Return the (X, Y) coordinate for the center point of the cell that contains the specified text.  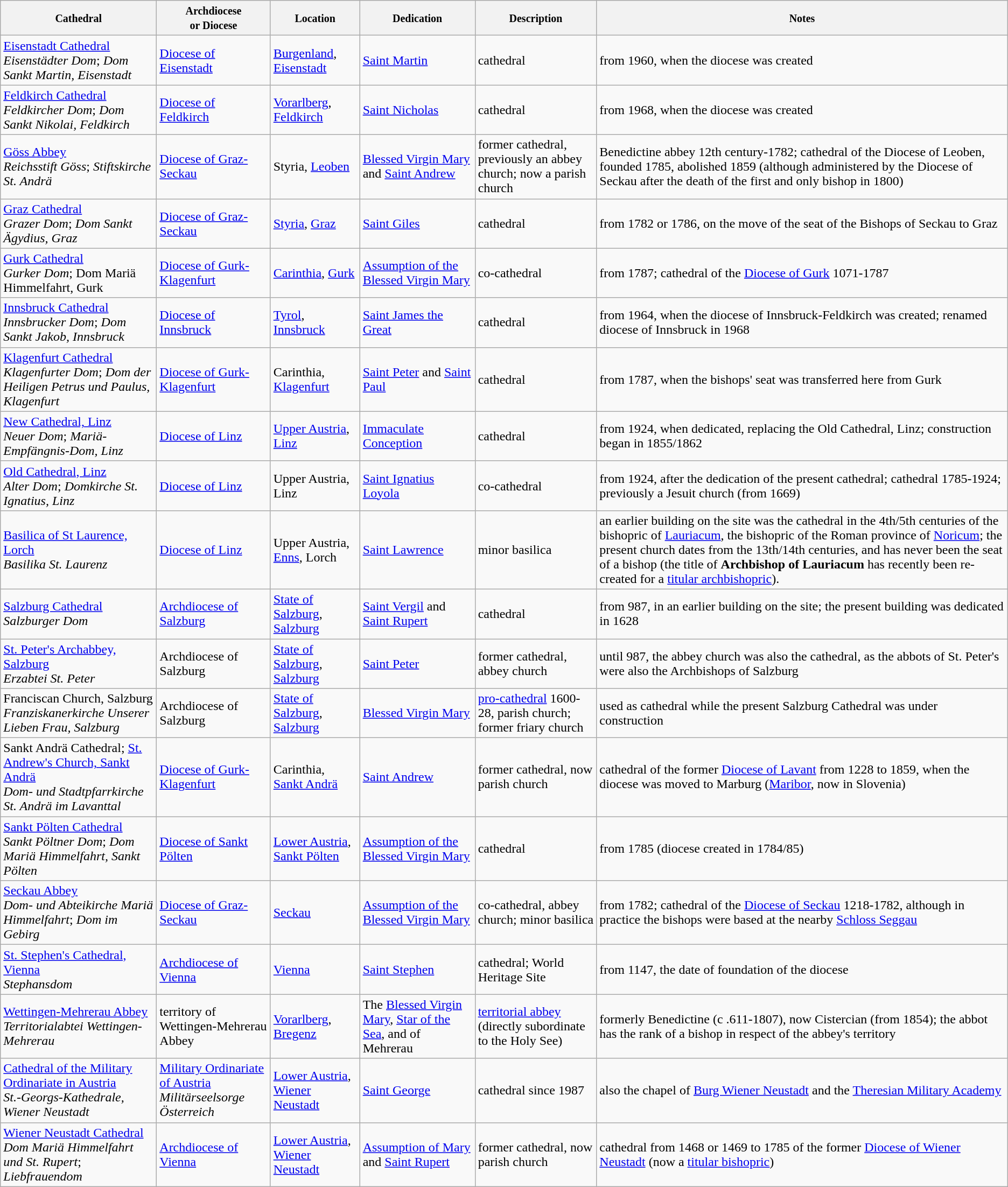
from 1924, after the dedication of the present cathedral; cathedral 1785-1924; previously a Jesuit church (from 1669) (802, 486)
Military Ordinariate of AustriaMilitärseelsorge Österreich (213, 1091)
Saint Andrew (417, 777)
Diocese of Innsbruck (213, 322)
Saint George (417, 1091)
Notes (802, 18)
Cathedral (79, 18)
Vorarlberg, Feldkirch (315, 110)
Dedication (417, 18)
cathedral from 1468 or 1469 to 1785 of the former Diocese of Wiener Neustadt (now a titular bishopric) (802, 1154)
Feldkirch CathedralFeldkircher Dom; Dom Sankt Nikolai, Feldkirch (79, 110)
from 1964, when the diocese of Innsbruck-Feldkirch was created; renamed diocese of Innsbruck in 1968 (802, 322)
Innsbruck CathedralInnsbrucker Dom; Dom Sankt Jakob, Innsbruck (79, 322)
Old Cathedral, LinzAlter Dom; Domkirche St. Ignatius, Linz (79, 486)
from 1787; cathedral of the Diocese of Gurk 1071-1787 (802, 273)
from 1960, when the diocese was created (802, 60)
Blessed Virgin Mary and Saint Andrew (417, 167)
Lower Austria, Sankt Pölten (315, 848)
Diocese of Feldkirch (213, 110)
Saint Giles (417, 223)
also the chapel of Burg Wiener Neustadt and the Theresian Military Academy (802, 1091)
St. Stephen's Cathedral, ViennaStephansdom (79, 970)
Cathedral of the Military Ordinariate in AustriaSt.-Georgs-Kathedrale, Wiener Neustadt (79, 1091)
Saint Stephen (417, 970)
Styria, Leoben (315, 167)
Location (315, 18)
Description (536, 18)
cathedral since 1987 (536, 1091)
Burgenland, Eisenstadt (315, 60)
cathedral; World Heritage Site (536, 970)
Carinthia, Klagenfurt (315, 379)
Saint Martin (417, 60)
from 1782 or 1786, on the move of the seat of the Bishops of Seckau to Graz (802, 223)
Basilica of St Laurence, LorchBasilika St. Laurenz (79, 550)
former cathedral, previously an abbey church; now a parish church (536, 167)
used as cathedral while the present Salzburg Cathedral was under construction (802, 713)
Carinthia, Sankt Andrä (315, 777)
Klagenfurt CathedralKlagenfurter Dom; Dom der Heiligen Petrus und Paulus, Klagenfurt (79, 379)
Archdioceseor Diocese (213, 18)
Saint Vergil and Saint Rupert (417, 614)
Salzburg CathedralSalzburger Dom (79, 614)
Eisenstadt CathedralEisenstädter Dom; Dom Sankt Martin, Eisenstadt (79, 60)
cathedral of the former Diocese of Lavant from 1228 to 1859, when the diocese was moved to Marburg (Maribor, now in Slovenia) (802, 777)
Immaculate Conception (417, 436)
Graz CathedralGrazer Dom; Dom Sankt Ägydius, Graz (79, 223)
Seckau AbbeyDom- und Abteikirche Mariä Himmelfahrt; Dom im Gebirg (79, 913)
Assumption of Mary and Saint Rupert (417, 1154)
from 1968, when the diocese was created (802, 110)
The Blessed Virgin Mary, Star of the Sea, and of Mehrerau (417, 1026)
Diocese of Eisenstadt (213, 60)
from 1147, the date of foundation of the diocese (802, 970)
Wiener Neustadt CathedralDom Mariä Himmelfahrt und St. Rupert; Liebfrauendom (79, 1154)
Saint James the Great (417, 322)
Saint Peter and Saint Paul (417, 379)
Franciscan Church, SalzburgFranziskanerkirche Unserer Lieben Frau, Salzburg (79, 713)
until 987, the abbey church was also the cathedral, as the abbots of St. Peter's were also the Archbishops of Salzburg (802, 663)
territory of Wettingen-Mehrerau Abbey (213, 1026)
Tyrol, Innsbruck (315, 322)
from 987, in an earlier building on the site; the present building was dedicated in 1628 (802, 614)
Upper Austria, Enns, Lorch (315, 550)
Saint Nicholas (417, 110)
from 1785 (diocese created in 1784/85) (802, 848)
Göss AbbeyReichsstift Göss; Stiftskirche St. Andrä (79, 167)
Vienna (315, 970)
St. Peter's Archabbey, SalzburgErzabtei St. Peter (79, 663)
former cathedral, abbey church (536, 663)
Saint Lawrence (417, 550)
Sankt Pölten CathedralSankt Pöltner Dom; Dom Mariä Himmelfahrt, Sankt Pölten (79, 848)
territorial abbey (directly subordinate to the Holy See) (536, 1026)
Carinthia, Gurk (315, 273)
from 1782; cathedral of the Diocese of Seckau 1218-1782, although in practice the bishops were based at the nearby Schloss Seggau (802, 913)
from 1924, when dedicated, replacing the Old Cathedral, Linz; construction began in 1855/1862 (802, 436)
Wettingen-Mehrerau AbbeyTerritorialabtei Wettingen-Mehrerau (79, 1026)
New Cathedral, LinzNeuer Dom; Mariä-Empfängnis-Dom, Linz (79, 436)
co-cathedral, abbey church; minor basilica (536, 913)
Saint Ignatius Loyola (417, 486)
Saint Peter (417, 663)
Sankt Andrä Cathedral; St. Andrew's Church, Sankt AndräDom- und Stadtpfarrkirche St. Andrä im Lavanttal (79, 777)
formerly Benedictine (c .611-1807), now Cistercian (from 1854); the abbot has the rank of a bishop in respect of the abbey's territory (802, 1026)
Diocese of Sankt Pölten (213, 848)
minor basilica (536, 550)
Styria, Graz (315, 223)
Vorarlberg, Bregenz (315, 1026)
pro-cathedral 1600-28, parish church; former friary church (536, 713)
from 1787, when the bishops' seat was transferred here from Gurk (802, 379)
Seckau (315, 913)
Gurk CathedralGurker Dom; Dom Mariä Himmelfahrt, Gurk (79, 273)
Blessed Virgin Mary (417, 713)
